Determine the (x, y) coordinate at the center of the cell enclosing the given text.  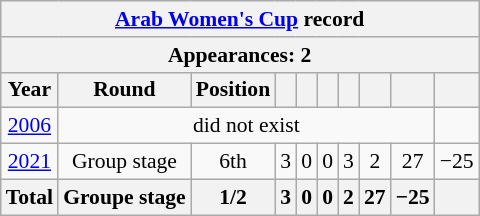
Total (30, 197)
1/2 (233, 197)
Round (124, 90)
6th (233, 162)
did not exist (246, 126)
Arab Women's Cup record (240, 19)
Group stage (124, 162)
2021 (30, 162)
Year (30, 90)
Appearances: 2 (240, 55)
Position (233, 90)
Groupe stage (124, 197)
2006 (30, 126)
